Return the [X, Y] coordinate for the center point of the cell that contains the specified text.  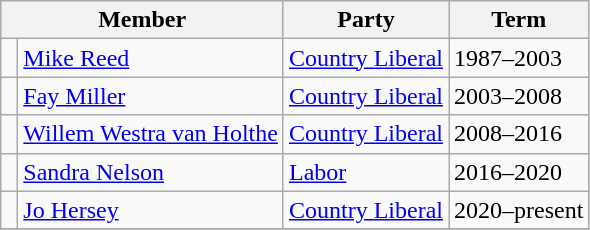
2020–present [518, 210]
2003–2008 [518, 96]
2008–2016 [518, 134]
Jo Hersey [151, 210]
Mike Reed [151, 58]
2016–2020 [518, 172]
Term [518, 20]
1987–2003 [518, 58]
Willem Westra van Holthe [151, 134]
Member [142, 20]
Fay Miller [151, 96]
Labor [366, 172]
Sandra Nelson [151, 172]
Party [366, 20]
